Scan for the cell matching the given text and deliver its (X, Y) coordinate at center. 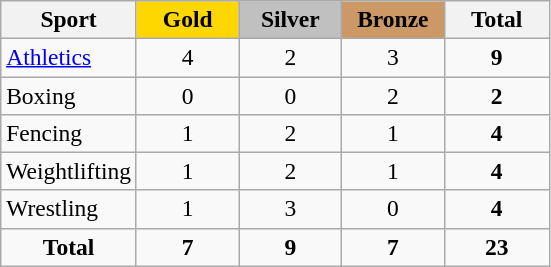
23 (496, 247)
Athletics (69, 57)
Fencing (69, 133)
Sport (69, 19)
Bronze (394, 19)
Weightlifting (69, 171)
Boxing (69, 95)
Silver (290, 19)
Gold (188, 19)
Wrestling (69, 209)
